From the cell containing the given text, extract its center point as (x, y) coordinate. 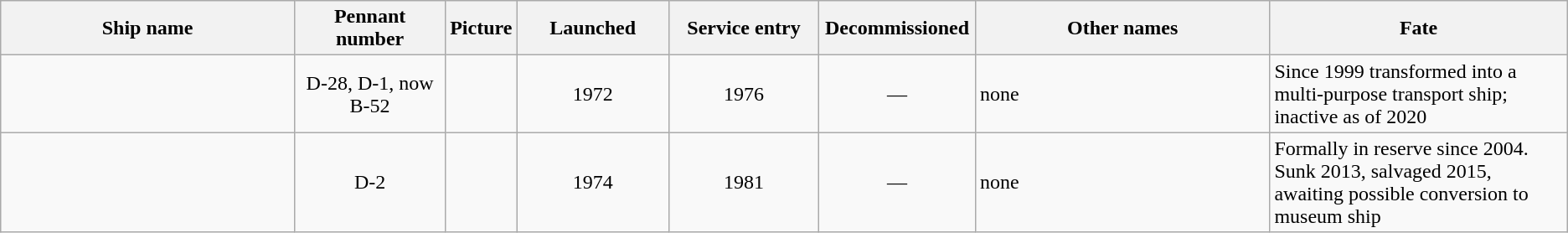
1981 (744, 183)
Fate (1419, 28)
1974 (593, 183)
Ship name (147, 28)
1976 (744, 94)
Picture (481, 28)
D-28, D-1, now B-52 (369, 94)
1972 (593, 94)
Other names (1122, 28)
D-2 (369, 183)
Decommissioned (898, 28)
Formally in reserve since 2004. Sunk 2013, salvaged 2015, awaiting possible conversion to museum ship (1419, 183)
Pennant number (369, 28)
Service entry (744, 28)
Launched (593, 28)
Since 1999 transformed into a multi-purpose transport ship; inactive as of 2020 (1419, 94)
